From the cell containing the given text, extract its center point as (x, y) coordinate. 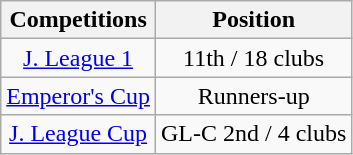
J. League Cup (78, 134)
11th / 18 clubs (253, 58)
Runners-up (253, 96)
Emperor's Cup (78, 96)
Competitions (78, 20)
GL-C 2nd / 4 clubs (253, 134)
J. League 1 (78, 58)
Position (253, 20)
